Search for the cell housing the specified text and yield its (X, Y) center coordinate. 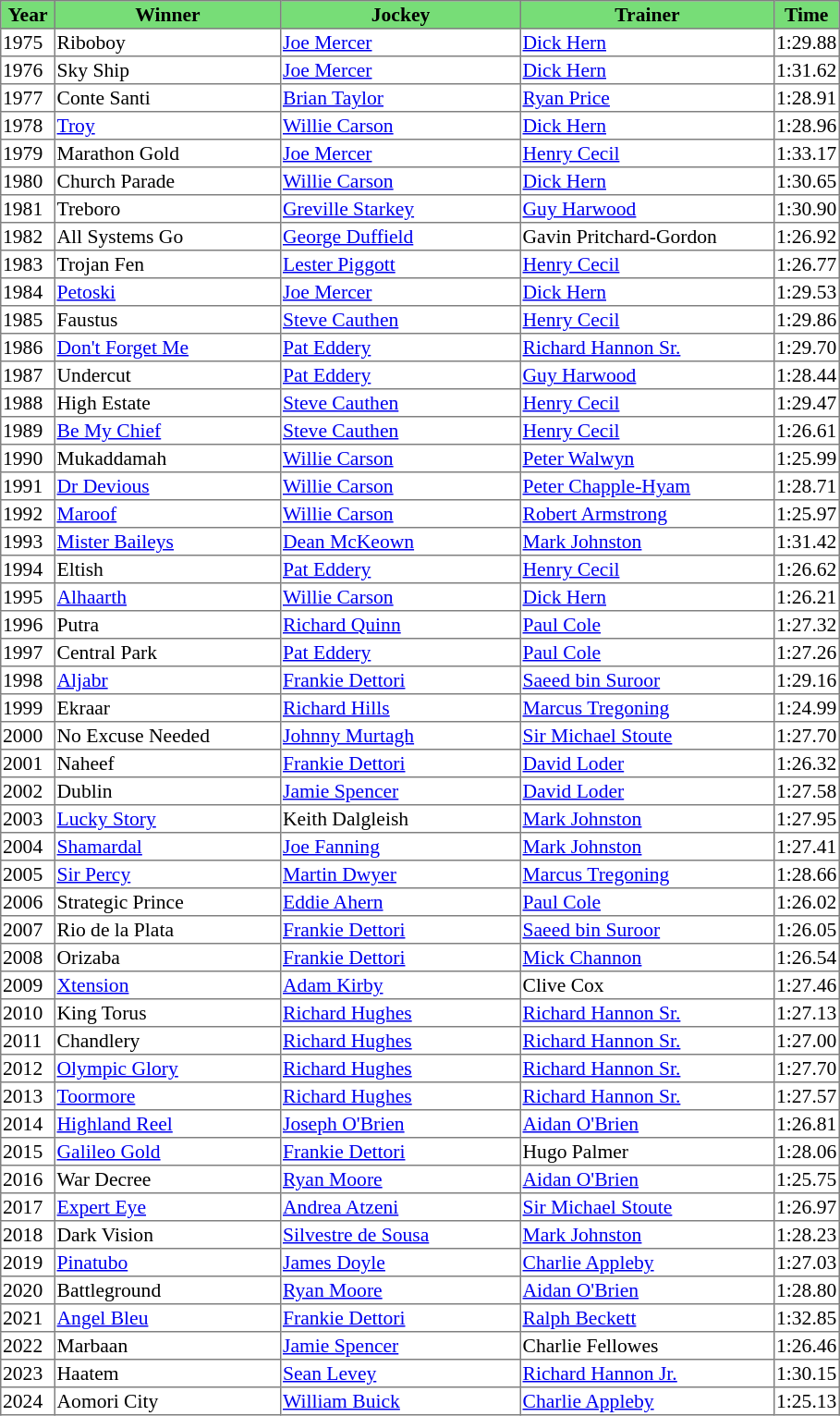
1:27.00 (807, 1041)
Andrea Atzeni (401, 1207)
1978 (28, 126)
2017 (28, 1207)
Mukaddamah (167, 458)
1:27.58 (807, 791)
Peter Chapple-Hyam (647, 486)
1:29.70 (807, 348)
1:27.26 (807, 653)
Alhaarth (167, 597)
2021 (28, 1318)
James Doyle (401, 1263)
1990 (28, 458)
1:25.13 (807, 1401)
1:26.21 (807, 597)
1994 (28, 569)
2020 (28, 1290)
1982 (28, 237)
Joseph O'Brien (401, 1124)
Ralph Beckett (647, 1318)
William Buick (401, 1401)
1995 (28, 597)
2019 (28, 1263)
2003 (28, 819)
Eltish (167, 569)
Orizaba (167, 958)
2007 (28, 930)
1983 (28, 264)
Greville Starkey (401, 209)
1:26.05 (807, 930)
Aljabr (167, 680)
1:26.32 (807, 763)
Eddie Ahern (401, 902)
1:27.46 (807, 985)
Highland Reel (167, 1124)
1:27.41 (807, 847)
1984 (28, 292)
Undercut (167, 375)
1:25.97 (807, 514)
1:28.91 (807, 98)
Adam Kirby (401, 985)
1:24.99 (807, 708)
1987 (28, 375)
Marbaan (167, 1346)
1:25.75 (807, 1179)
1:27.32 (807, 625)
Galileo Gold (167, 1152)
2008 (28, 958)
1991 (28, 486)
2023 (28, 1373)
1:27.03 (807, 1263)
1998 (28, 680)
1:30.65 (807, 181)
1980 (28, 181)
Charlie Fellowes (647, 1346)
2024 (28, 1401)
Lucky Story (167, 819)
1:33.17 (807, 153)
Clive Cox (647, 985)
Brian Taylor (401, 98)
1:27.57 (807, 1096)
Olympic Glory (167, 1068)
1:29.53 (807, 292)
1:26.81 (807, 1124)
Time (807, 15)
1:26.77 (807, 264)
Sir Percy (167, 874)
Sean Levey (401, 1373)
1:26.97 (807, 1207)
1:28.44 (807, 375)
1:30.15 (807, 1373)
1:28.23 (807, 1235)
Jockey (401, 15)
Year (28, 15)
Silvestre de Sousa (401, 1235)
Dr Devious (167, 486)
Central Park (167, 653)
Trainer (647, 15)
1975 (28, 43)
Ryan Price (647, 98)
Richard Hills (401, 708)
Trojan Fen (167, 264)
1997 (28, 653)
1:31.62 (807, 70)
Sky Ship (167, 70)
Naheef (167, 763)
1:26.62 (807, 569)
1:27.13 (807, 1013)
Martin Dwyer (401, 874)
Rio de la Plata (167, 930)
1:26.02 (807, 902)
Mick Channon (647, 958)
1:26.54 (807, 958)
Xtension (167, 985)
Church Parade (167, 181)
1:29.86 (807, 320)
Angel Bleu (167, 1318)
1993 (28, 542)
2010 (28, 1013)
2012 (28, 1068)
Keith Dalgleish (401, 819)
2016 (28, 1179)
Strategic Prince (167, 902)
Putra (167, 625)
Be My Chief (167, 431)
Chandlery (167, 1041)
2013 (28, 1096)
2002 (28, 791)
1979 (28, 153)
King Torus (167, 1013)
1986 (28, 348)
2015 (28, 1152)
1:29.88 (807, 43)
Dean McKeown (401, 542)
2000 (28, 736)
1:32.85 (807, 1318)
Mister Baileys (167, 542)
War Decree (167, 1179)
Expert Eye (167, 1207)
Peter Walwyn (647, 458)
Joe Fanning (401, 847)
1:25.99 (807, 458)
1:30.90 (807, 209)
2005 (28, 874)
1:27.95 (807, 819)
2009 (28, 985)
2022 (28, 1346)
1:26.46 (807, 1346)
Ekraar (167, 708)
Richard Hannon Jr. (647, 1373)
1:28.96 (807, 126)
Gavin Pritchard-Gordon (647, 237)
Troy (167, 126)
1:28.06 (807, 1152)
1:28.80 (807, 1290)
Battleground (167, 1290)
George Duffield (401, 237)
Marathon Gold (167, 153)
Johnny Murtagh (401, 736)
Hugo Palmer (647, 1152)
Petoski (167, 292)
1:26.92 (807, 237)
1:29.47 (807, 403)
1:29.16 (807, 680)
Winner (167, 15)
1992 (28, 514)
High Estate (167, 403)
2001 (28, 763)
2006 (28, 902)
Treboro (167, 209)
1:28.66 (807, 874)
1977 (28, 98)
1985 (28, 320)
1:26.61 (807, 431)
Pinatubo (167, 1263)
Toormore (167, 1096)
Maroof (167, 514)
Aomori City (167, 1401)
1999 (28, 708)
All Systems Go (167, 237)
Richard Quinn (401, 625)
2011 (28, 1041)
No Excuse Needed (167, 736)
Lester Piggott (401, 264)
Shamardal (167, 847)
1989 (28, 431)
Don't Forget Me (167, 348)
2004 (28, 847)
1:28.71 (807, 486)
Conte Santi (167, 98)
2018 (28, 1235)
Dublin (167, 791)
Faustus (167, 320)
1988 (28, 403)
2014 (28, 1124)
1981 (28, 209)
Robert Armstrong (647, 514)
Riboboy (167, 43)
1996 (28, 625)
1976 (28, 70)
Haatem (167, 1373)
1:31.42 (807, 542)
Dark Vision (167, 1235)
